Output the [x, y] coordinate of the center of the cell containing the given text.  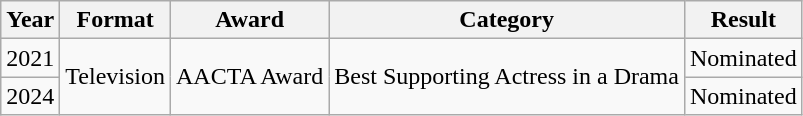
AACTA Award [250, 77]
Year [30, 20]
Award [250, 20]
Category [507, 20]
2021 [30, 58]
Format [116, 20]
Result [743, 20]
2024 [30, 96]
Television [116, 77]
Best Supporting Actress in a Drama [507, 77]
